Return the (x, y) coordinate for the center point of the cell that contains the specified text.  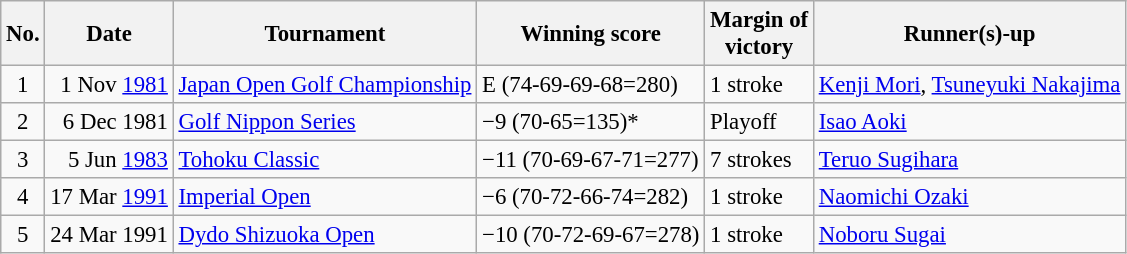
5 Jun 1983 (109, 160)
−9 (70-65=135)* (591, 122)
Naomichi Ozaki (969, 197)
Tournament (325, 34)
Margin ofvictory (760, 34)
No. (23, 34)
−6 (70-72-66-74=282) (591, 197)
5 (23, 235)
Playoff (760, 122)
Runner(s)-up (969, 34)
3 (23, 160)
Golf Nippon Series (325, 122)
4 (23, 197)
Kenji Mori, Tsuneyuki Nakajima (969, 85)
−10 (70-72-69-67=278) (591, 235)
E (74-69-69-68=280) (591, 85)
7 strokes (760, 160)
1 Nov 1981 (109, 85)
Noboru Sugai (969, 235)
24 Mar 1991 (109, 235)
Imperial Open (325, 197)
2 (23, 122)
6 Dec 1981 (109, 122)
Dydo Shizuoka Open (325, 235)
Tohoku Classic (325, 160)
Teruo Sugihara (969, 160)
17 Mar 1991 (109, 197)
Japan Open Golf Championship (325, 85)
Date (109, 34)
Isao Aoki (969, 122)
Winning score (591, 34)
1 (23, 85)
−11 (70-69-67-71=277) (591, 160)
